Detect which cell encompasses the target text, then output its (x, y) center coordinate. 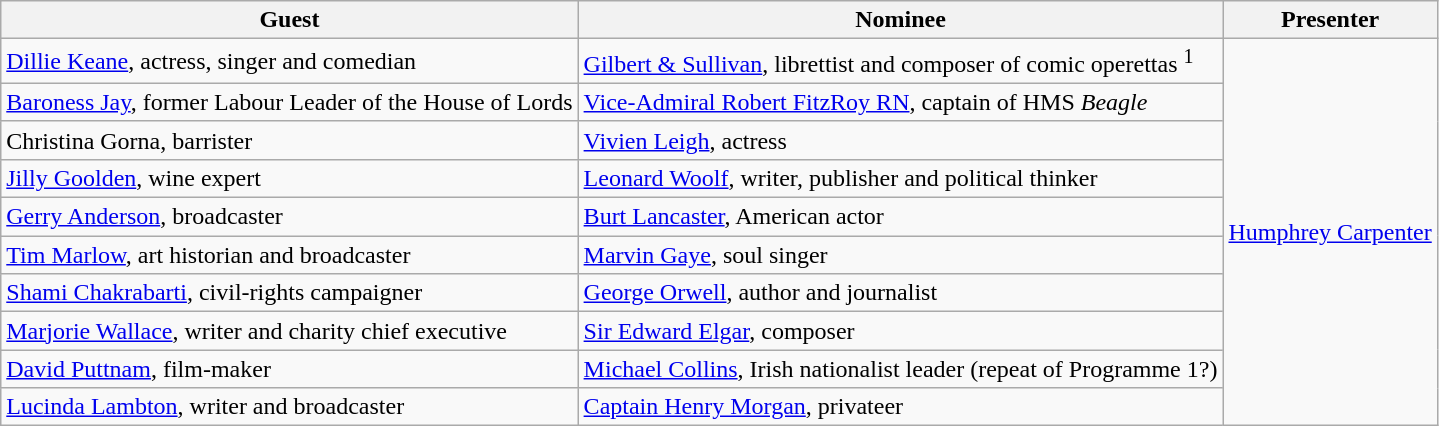
Marjorie Wallace, writer and charity chief executive (290, 331)
Captain Henry Morgan, privateer (900, 407)
Shami Chakrabarti, civil-rights campaigner (290, 293)
Burt Lancaster, American actor (900, 217)
David Puttnam, film-maker (290, 369)
Humphrey Carpenter (1330, 232)
Presenter (1330, 20)
Nominee (900, 20)
Gerry Anderson, broadcaster (290, 217)
Vice-Admiral Robert FitzRoy RN, captain of HMS Beagle (900, 102)
Dillie Keane, actress, singer and comedian (290, 62)
Lucinda Lambton, writer and broadcaster (290, 407)
Baroness Jay, former Labour Leader of the House of Lords (290, 102)
Marvin Gaye, soul singer (900, 255)
Sir Edward Elgar, composer (900, 331)
Gilbert & Sullivan, librettist and composer of comic operettas 1 (900, 62)
Guest (290, 20)
Leonard Woolf, writer, publisher and political thinker (900, 178)
Tim Marlow, art historian and broadcaster (290, 255)
Christina Gorna, barrister (290, 140)
Vivien Leigh, actress (900, 140)
Michael Collins, Irish nationalist leader (repeat of Programme 1?) (900, 369)
George Orwell, author and journalist (900, 293)
Jilly Goolden, wine expert (290, 178)
